Determine the (X, Y) coordinate at the center of the cell enclosing the given text.  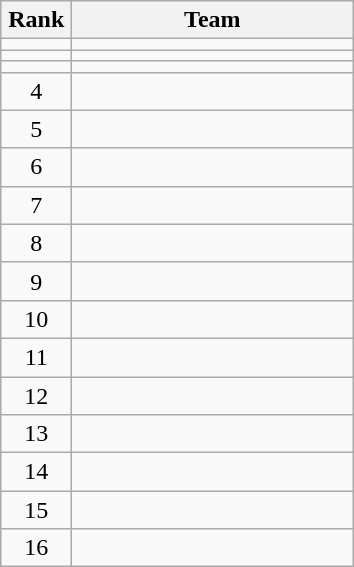
4 (36, 91)
8 (36, 243)
12 (36, 395)
15 (36, 510)
13 (36, 434)
14 (36, 472)
11 (36, 357)
7 (36, 205)
9 (36, 281)
16 (36, 548)
10 (36, 319)
5 (36, 129)
Rank (36, 20)
Team (212, 20)
6 (36, 167)
